Locate the cell with the specified text and output its (x, y) center coordinate. 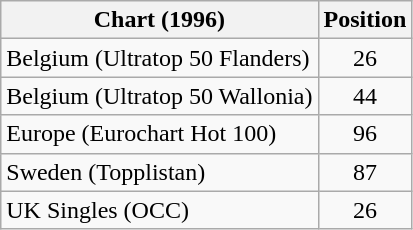
UK Singles (OCC) (160, 210)
Belgium (Ultratop 50 Wallonia) (160, 96)
87 (365, 172)
96 (365, 134)
Position (365, 20)
44 (365, 96)
Chart (1996) (160, 20)
Belgium (Ultratop 50 Flanders) (160, 58)
Europe (Eurochart Hot 100) (160, 134)
Sweden (Topplistan) (160, 172)
